Provide the [x, y] coordinate of the cell's center where the given text is located.  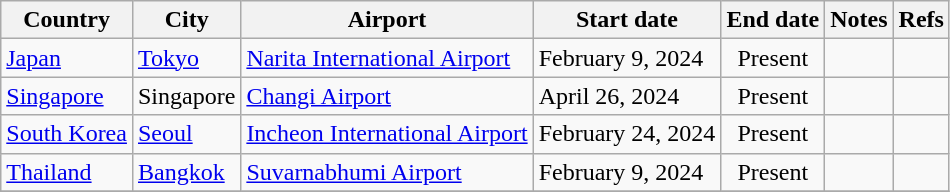
City [186, 20]
Start date [627, 20]
April 26, 2024 [627, 96]
End date [773, 20]
Bangkok [186, 172]
Suvarnabhumi Airport [387, 172]
Tokyo [186, 58]
Japan [67, 58]
Notes [859, 20]
February 24, 2024 [627, 134]
Changi Airport [387, 96]
Seoul [186, 134]
South Korea [67, 134]
Country [67, 20]
Airport [387, 20]
Refs [921, 20]
Narita International Airport [387, 58]
Incheon International Airport [387, 134]
Thailand [67, 172]
